Return the [x, y] coordinate for the center point of the cell that contains the specified text.  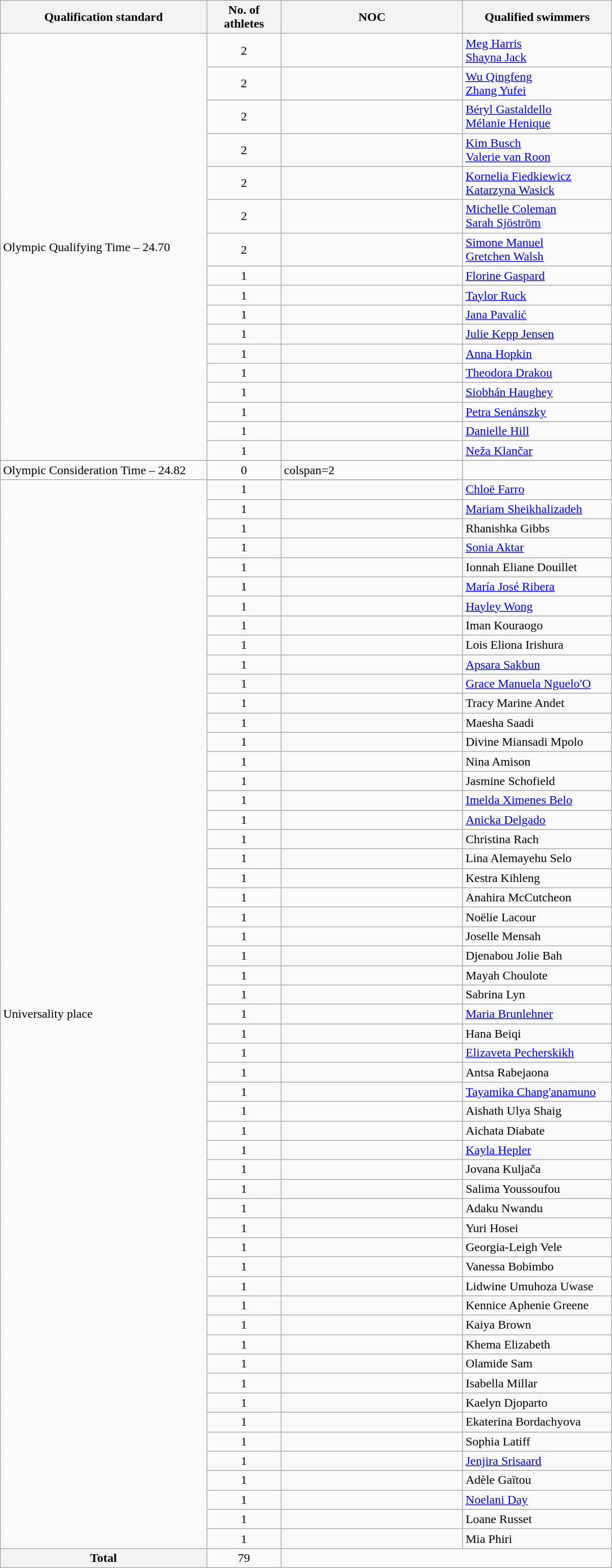
Yuri Hosei [537, 1228]
Vanessa Bobimbo [537, 1266]
Anicka Delgado [537, 820]
Kestra Kihleng [537, 878]
Joselle Mensah [537, 936]
Kennice Aphenie Greene [537, 1306]
Noëlie Lacour [537, 917]
Antsa Rabejaona [537, 1072]
Jasmine Schofield [537, 781]
Kim BuschValerie van Roon [537, 150]
Lidwine Umuhoza Uwase [537, 1286]
Neža Klančar [537, 451]
Adèle Gaïtou [537, 1480]
NOC [372, 17]
Simone ManuelGretchen Walsh [537, 249]
Qualification standard [104, 17]
Aishath Ulya Shaig [537, 1111]
Kayla Hepler [537, 1150]
Apsara Sakbun [537, 664]
Tracy Marine Andet [537, 703]
Anahira McCutcheon [537, 897]
Georgia-Leigh Vele [537, 1247]
Olamide Sam [537, 1364]
Jenjira Srisaard [537, 1461]
Khema Elizabeth [537, 1344]
Iman Kouraogo [537, 625]
Béryl GastaldelloMélanie Henique [537, 116]
Mayah Choulote [537, 975]
Olympic Qualifying Time – 24.70 [104, 247]
Imelda Ximenes Belo [537, 800]
Petra Senánszky [537, 412]
Jovana Kuljača [537, 1169]
Mariam Sheikhalizadeh [537, 509]
Aichata Diabate [537, 1131]
Nina Amison [537, 762]
Universality place [104, 1014]
Djenabou Jolie Bah [537, 955]
Theodora Drakou [537, 373]
Rhanishka Gibbs [537, 528]
0 [244, 470]
Total [104, 1558]
Maria Brunlehner [537, 1014]
Taylor Ruck [537, 295]
Jana Pavalić [537, 314]
No. of athletes [244, 17]
Sophia Latiff [537, 1441]
Sonia Aktar [537, 548]
Salima Youssoufou [537, 1189]
Michelle ColemanSarah Sjöström [537, 216]
Kaiya Brown [537, 1325]
79 [244, 1558]
Lois Eliona Irishura [537, 645]
Ekaterina Bordachyova [537, 1422]
Mia Phiri [537, 1538]
Julie Kepp Jensen [537, 334]
Adaku Nwandu [537, 1208]
Noelani Day [537, 1500]
Siobhán Haughey [537, 393]
Meg HarrisShayna Jack [537, 50]
colspan=2 [372, 470]
Anna Hopkin [537, 354]
Ionnah Eliane Douillet [537, 567]
Isabella Millar [537, 1383]
Kaelyn Djoparto [537, 1403]
Grace Manuela Nguelo'O [537, 684]
Chloë Farro [537, 489]
Sabrina Lyn [537, 995]
Divine Miansadi Mpolo [537, 742]
Christina Rach [537, 839]
Loane Russet [537, 1519]
María José Ribera [537, 586]
Florine Gaspard [537, 276]
Wu Qingfeng Zhang Yufei [537, 84]
Tayamika Chang'anamuno [537, 1092]
Maesha Saadi [537, 723]
Elizaveta Pecherskikh [537, 1053]
Lina Alemayehu Selo [537, 859]
Danielle Hill [537, 431]
Olympic Consideration Time – 24.82 [104, 470]
Qualified swimmers [537, 17]
Hayley Wong [537, 606]
Hana Beiqi [537, 1034]
Kornelia FiedkiewiczKatarzyna Wasick [537, 183]
